Detect which cell encompasses the target text, then output its [x, y] center coordinate. 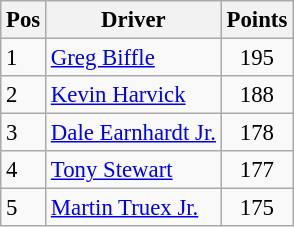
Dale Earnhardt Jr. [134, 133]
Driver [134, 20]
2 [24, 95]
195 [256, 58]
Kevin Harvick [134, 95]
188 [256, 95]
175 [256, 208]
Tony Stewart [134, 170]
177 [256, 170]
1 [24, 58]
Points [256, 20]
178 [256, 133]
Martin Truex Jr. [134, 208]
Greg Biffle [134, 58]
4 [24, 170]
5 [24, 208]
Pos [24, 20]
3 [24, 133]
